Find where the given text appears and provide that cell's center as [x, y] coordinate. 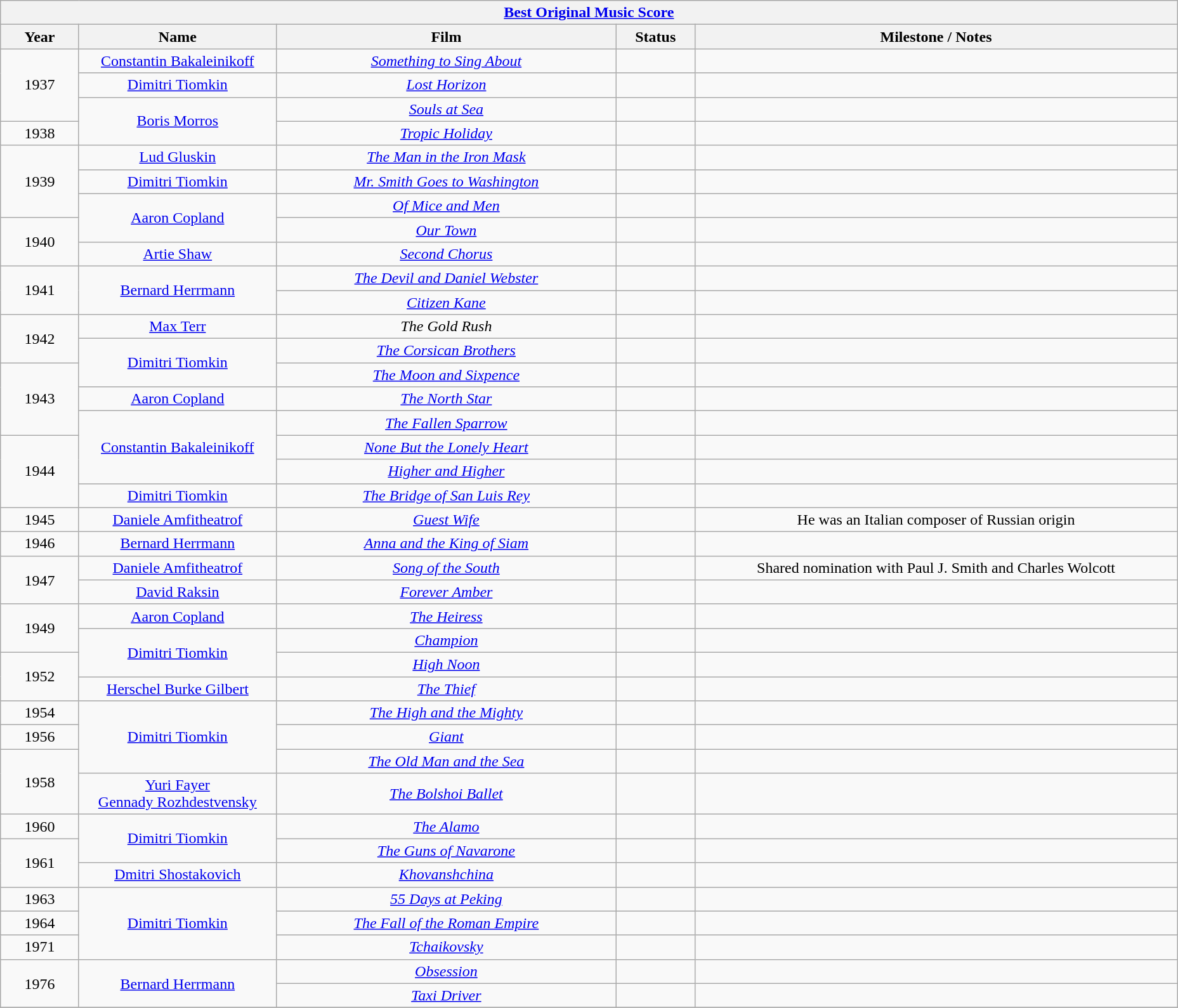
The Man in the Iron Mask [446, 157]
1954 [40, 713]
Yuri Fayer Gennady Rozhdestvensky [178, 794]
Herschel Burke Gilbert [178, 688]
Second Chorus [446, 254]
The Fall of the Roman Empire [446, 923]
Citizen Kane [446, 303]
1941 [40, 290]
1942 [40, 339]
Something to Sing About [446, 61]
The North Star [446, 399]
Tchaikovsky [446, 947]
Boris Morros [178, 121]
1938 [40, 133]
1964 [40, 923]
The Guns of Navarone [446, 851]
1939 [40, 181]
1976 [40, 983]
1952 [40, 676]
1940 [40, 242]
Song of the South [446, 568]
1961 [40, 863]
1971 [40, 947]
1945 [40, 520]
The Gold Rush [446, 327]
Obsession [446, 971]
Shared nomination with Paul J. Smith and Charles Wolcott [936, 568]
The Moon and Sixpence [446, 375]
None But the Lonely Heart [446, 447]
Lud Gluskin [178, 157]
1963 [40, 899]
Guest Wife [446, 520]
Khovanshchina [446, 875]
Anna and the King of Siam [446, 544]
He was an Italian composer of Russian origin [936, 520]
Best Original Music Score [589, 13]
1943 [40, 399]
David Raksin [178, 592]
Of Mice and Men [446, 206]
1949 [40, 628]
The High and the Mighty [446, 713]
Forever Amber [446, 592]
Name [178, 37]
The Old Man and the Sea [446, 761]
The Bridge of San Luis Rey [446, 495]
The Heiress [446, 616]
1944 [40, 471]
1956 [40, 737]
Champion [446, 640]
Mr. Smith Goes to Washington [446, 181]
Status [655, 37]
Year [40, 37]
Film [446, 37]
1937 [40, 85]
1947 [40, 580]
Lost Horizon [446, 85]
The Bolshoi Ballet [446, 794]
The Corsican Brothers [446, 351]
Max Terr [178, 327]
Dmitri Shostakovich [178, 875]
1946 [40, 544]
1958 [40, 782]
55 Days at Peking [446, 899]
Taxi Driver [446, 995]
The Fallen Sparrow [446, 423]
The Devil and Daniel Webster [446, 278]
Giant [446, 737]
Higher and Higher [446, 471]
Artie Shaw [178, 254]
High Noon [446, 664]
The Thief [446, 688]
Tropic Holiday [446, 133]
Souls at Sea [446, 109]
Our Town [446, 230]
1960 [40, 827]
The Alamo [446, 827]
Milestone / Notes [936, 37]
